From the cell containing the given text, extract its center point as [x, y] coordinate. 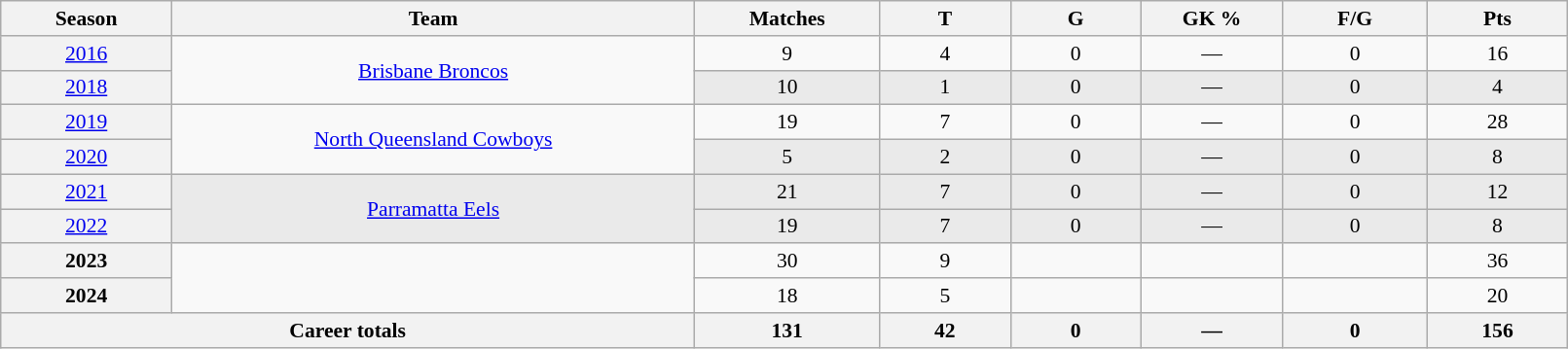
131 [787, 331]
21 [787, 192]
G [1076, 18]
1 [945, 87]
F/G [1355, 18]
18 [787, 296]
North Queensland Cowboys [434, 140]
2016 [87, 53]
Matches [787, 18]
2020 [87, 157]
Pts [1497, 18]
Brisbane Broncos [434, 70]
T [945, 18]
2021 [87, 192]
36 [1497, 262]
2 [945, 157]
28 [1497, 122]
10 [787, 87]
16 [1497, 53]
2023 [87, 262]
Career totals [348, 331]
GK % [1212, 18]
2022 [87, 227]
20 [1497, 296]
2024 [87, 296]
156 [1497, 331]
12 [1497, 192]
2018 [87, 87]
Parramatta Eels [434, 208]
Team [434, 18]
Season [87, 18]
2019 [87, 122]
42 [945, 331]
30 [787, 262]
